Capture the cell that displays the provided text and extract its [x, y] central coordinate. 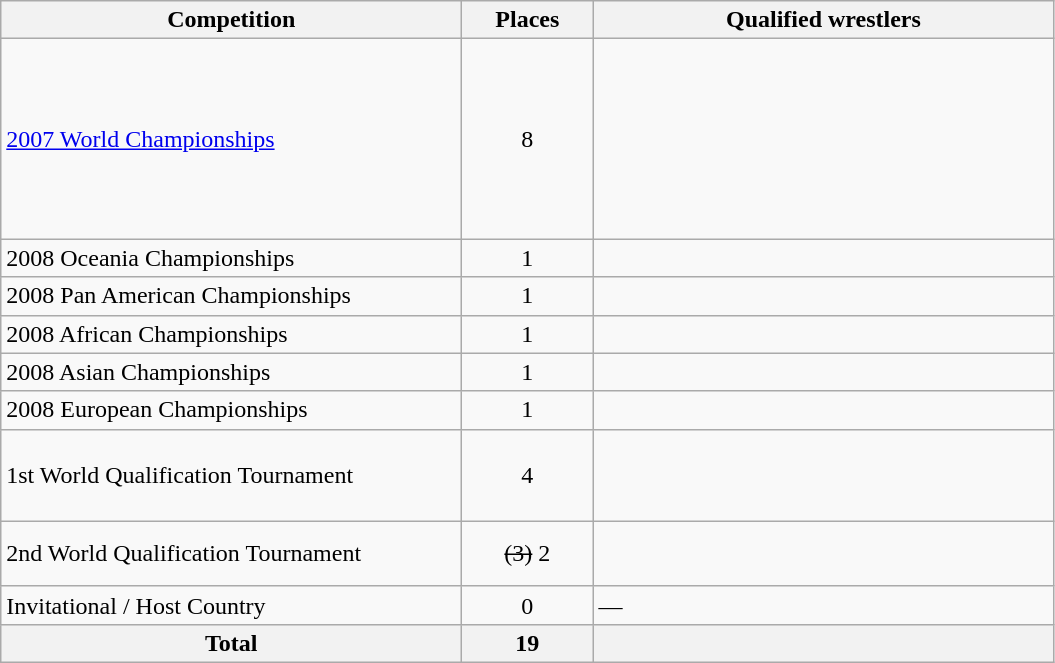
Competition [232, 20]
0 [528, 605]
1st World Qualification Tournament [232, 475]
Invitational / Host Country [232, 605]
(3) 2 [528, 554]
Places [528, 20]
2nd World Qualification Tournament [232, 554]
19 [528, 643]
Total [232, 643]
2008 African Championships [232, 334]
Qualified wrestlers [824, 20]
2007 World Championships [232, 139]
2008 European Championships [232, 410]
2008 Asian Championships [232, 372]
2008 Pan American Championships [232, 296]
2008 Oceania Championships [232, 258]
— [824, 605]
4 [528, 475]
8 [528, 139]
